Detect which cell encompasses the target text, then output its (x, y) center coordinate. 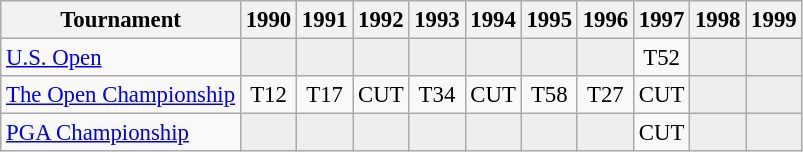
PGA Championship (121, 133)
T27 (605, 95)
1999 (774, 20)
T34 (437, 95)
T52 (661, 58)
1991 (325, 20)
1992 (381, 20)
1994 (493, 20)
1993 (437, 20)
The Open Championship (121, 95)
1998 (718, 20)
1996 (605, 20)
1990 (268, 20)
Tournament (121, 20)
1995 (549, 20)
U.S. Open (121, 58)
T17 (325, 95)
T12 (268, 95)
1997 (661, 20)
T58 (549, 95)
